Return [X, Y] of the center of cell containing provided text 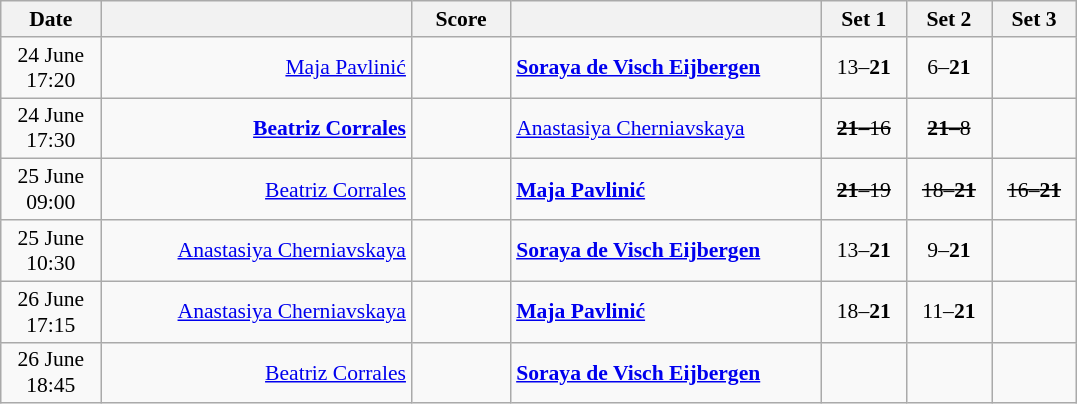
24 June17:20 [51, 68]
9–21 [948, 250]
11–21 [948, 312]
16–21 [1034, 190]
26 June18:45 [51, 372]
Date [51, 19]
25 June10:30 [51, 250]
Set 3 [1034, 19]
Set 1 [864, 19]
24 June17:30 [51, 128]
21–19 [864, 190]
Set 2 [948, 19]
21–16 [864, 128]
6–21 [948, 68]
Score [461, 19]
21–8 [948, 128]
26 June17:15 [51, 312]
25 June09:00 [51, 190]
